Search for the cell housing the specified text and yield its (x, y) center coordinate. 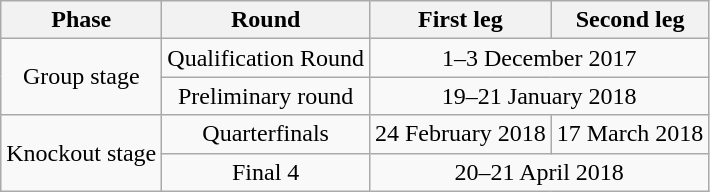
Second leg (630, 20)
24 February 2018 (460, 134)
Round (266, 20)
Preliminary round (266, 96)
Qualification Round (266, 58)
17 March 2018 (630, 134)
Group stage (82, 77)
First leg (460, 20)
1–3 December 2017 (538, 58)
Knockout stage (82, 153)
Final 4 (266, 172)
19–21 January 2018 (538, 96)
Quarterfinals (266, 134)
20–21 April 2018 (538, 172)
Phase (82, 20)
